Scan for the cell matching the given text and deliver its [X, Y] coordinate at center. 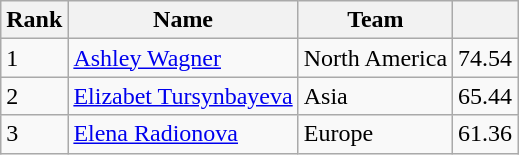
61.36 [486, 134]
Ashley Wagner [183, 58]
Elizabet Tursynbayeva [183, 96]
Rank [34, 20]
65.44 [486, 96]
2 [34, 96]
Europe [375, 134]
Team [375, 20]
74.54 [486, 58]
North America [375, 58]
Elena Radionova [183, 134]
Name [183, 20]
Asia [375, 96]
1 [34, 58]
3 [34, 134]
